Capture the cell that displays the provided text and extract its [X, Y] central coordinate. 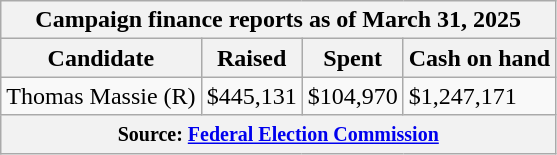
Raised [252, 58]
Campaign finance reports as of March 31, 2025 [278, 20]
Thomas Massie (R) [101, 96]
Candidate [101, 58]
Source: Federal Election Commission [278, 134]
$1,247,171 [479, 96]
Cash on hand [479, 58]
Spent [352, 58]
$445,131 [252, 96]
$104,970 [352, 96]
